From the cell containing the given text, extract its center point as (X, Y) coordinate. 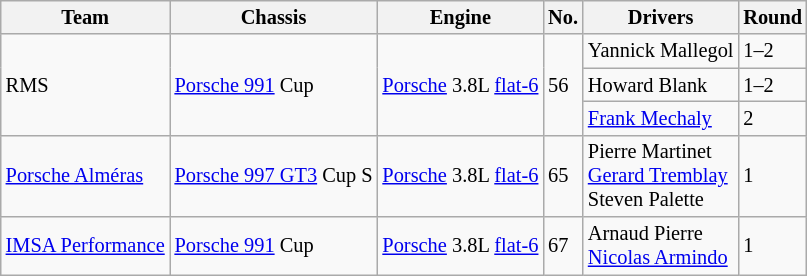
Porsche 997 GT3 Cup S (274, 176)
Porsche Alméras (86, 176)
Arnaud Pierre Nicolas Armindo (660, 246)
Yannick Mallegol (660, 51)
Chassis (274, 17)
2 (772, 118)
56 (563, 84)
Frank Mechaly (660, 118)
No. (563, 17)
Pierre Martinet Gerard Tremblay Steven Palette (660, 176)
Round (772, 17)
RMS (86, 84)
IMSA Performance (86, 246)
65 (563, 176)
Drivers (660, 17)
Team (86, 17)
Engine (460, 17)
67 (563, 246)
Howard Blank (660, 85)
